Detect which cell encompasses the target text, then output its [x, y] center coordinate. 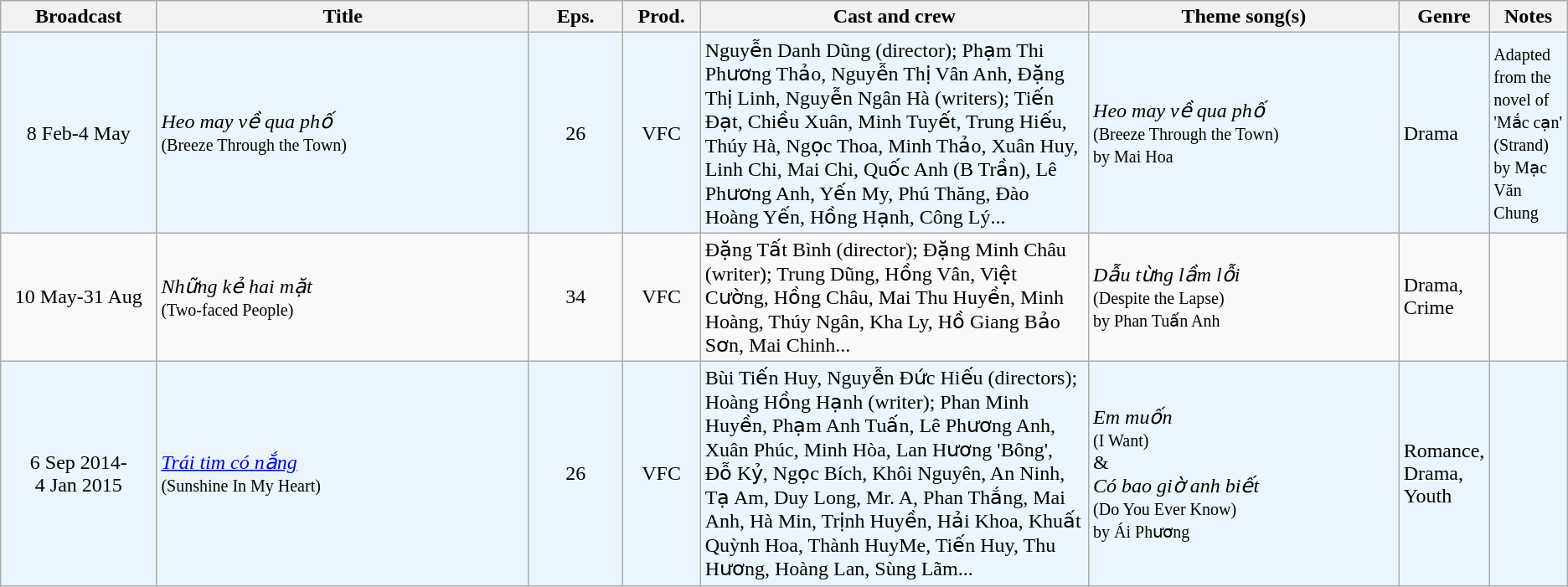
Genre [1444, 17]
8 Feb-4 May [79, 132]
Notes [1528, 17]
Title [343, 17]
34 [575, 297]
Cast and crew [895, 17]
Romance, Drama, Youth [1444, 473]
Em muốn (I Want)&Có bao giờ anh biết (Do You Ever Know)by Ái Phương [1245, 473]
Theme song(s) [1245, 17]
10 May-31 Aug [79, 297]
Drama, Crime [1444, 297]
Prod. [662, 17]
Heo may về qua phố (Breeze Through the Town)by Mai Hoa [1245, 132]
Broadcast [79, 17]
Drama [1444, 132]
Trái tim có nắng (Sunshine In My Heart) [343, 473]
6 Sep 2014-4 Jan 2015 [79, 473]
Adapted from the novel of 'Mắc cạn' (Strand) by Mạc Văn Chung [1528, 132]
Heo may về qua phố (Breeze Through the Town) [343, 132]
Dẫu từng lầm lỗi (Despite the Lapse)by Phan Tuấn Anh [1245, 297]
Những kẻ hai mặt (Two-faced People) [343, 297]
Eps. [575, 17]
